Output the (X, Y) coordinate of the center of the cell containing the given text.  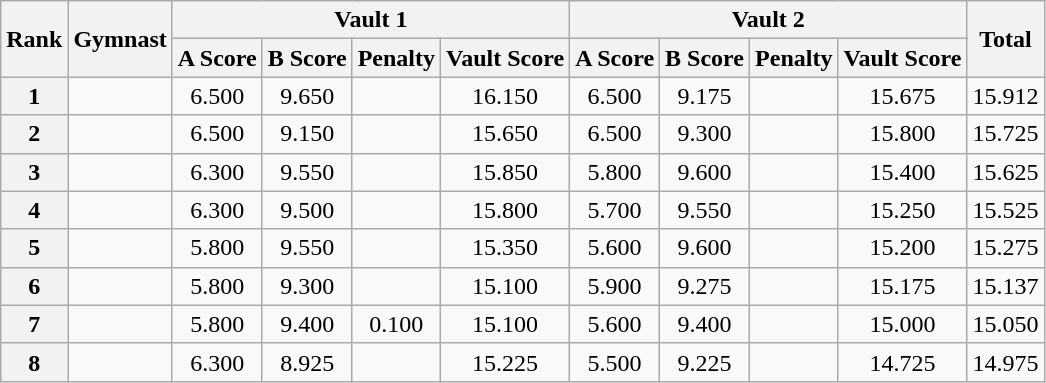
Total (1006, 39)
8.925 (307, 362)
15.000 (902, 324)
15.725 (1006, 134)
15.525 (1006, 210)
9.650 (307, 96)
9.150 (307, 134)
15.912 (1006, 96)
1 (34, 96)
16.150 (506, 96)
15.650 (506, 134)
15.225 (506, 362)
5.900 (615, 286)
15.175 (902, 286)
6 (34, 286)
Rank (34, 39)
5.700 (615, 210)
14.725 (902, 362)
Vault 2 (768, 20)
15.200 (902, 248)
4 (34, 210)
Gymnast (120, 39)
15.400 (902, 172)
3 (34, 172)
15.850 (506, 172)
15.625 (1006, 172)
15.275 (1006, 248)
15.350 (506, 248)
9.175 (705, 96)
15.675 (902, 96)
8 (34, 362)
9.500 (307, 210)
5 (34, 248)
5.500 (615, 362)
15.250 (902, 210)
0.100 (396, 324)
15.050 (1006, 324)
2 (34, 134)
9.225 (705, 362)
Vault 1 (370, 20)
15.137 (1006, 286)
14.975 (1006, 362)
9.275 (705, 286)
7 (34, 324)
